Capture the cell that displays the provided text and extract its (X, Y) central coordinate. 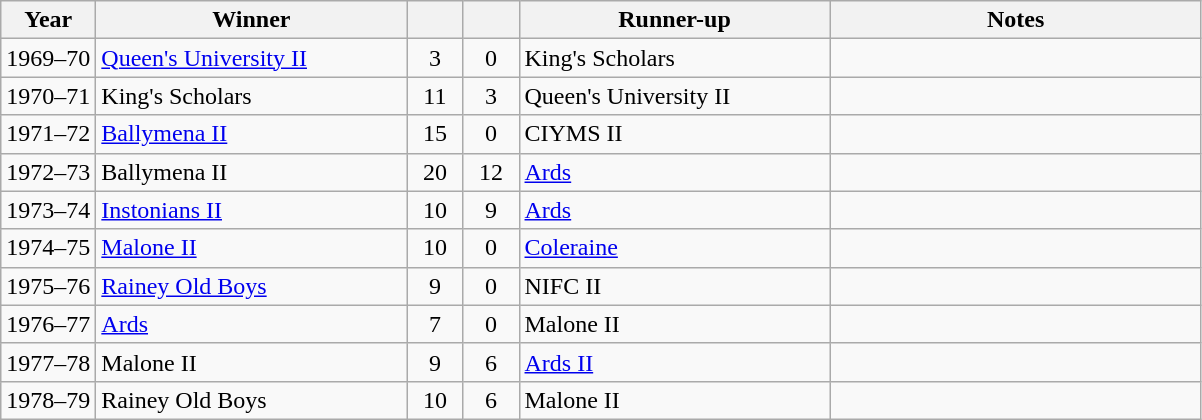
1978–79 (48, 400)
CIYMS II (674, 134)
11 (435, 96)
Ards II (674, 362)
1976–77 (48, 324)
7 (435, 324)
1975–76 (48, 286)
1970–71 (48, 96)
1971–72 (48, 134)
1974–75 (48, 248)
NIFC II (674, 286)
Notes (1016, 20)
1973–74 (48, 210)
20 (435, 172)
Coleraine (674, 248)
Year (48, 20)
Runner-up (674, 20)
12 (491, 172)
Winner (252, 20)
Instonians II (252, 210)
1969–70 (48, 58)
15 (435, 134)
1972–73 (48, 172)
1977–78 (48, 362)
